Locate the cell with the specified text and output its (x, y) center coordinate. 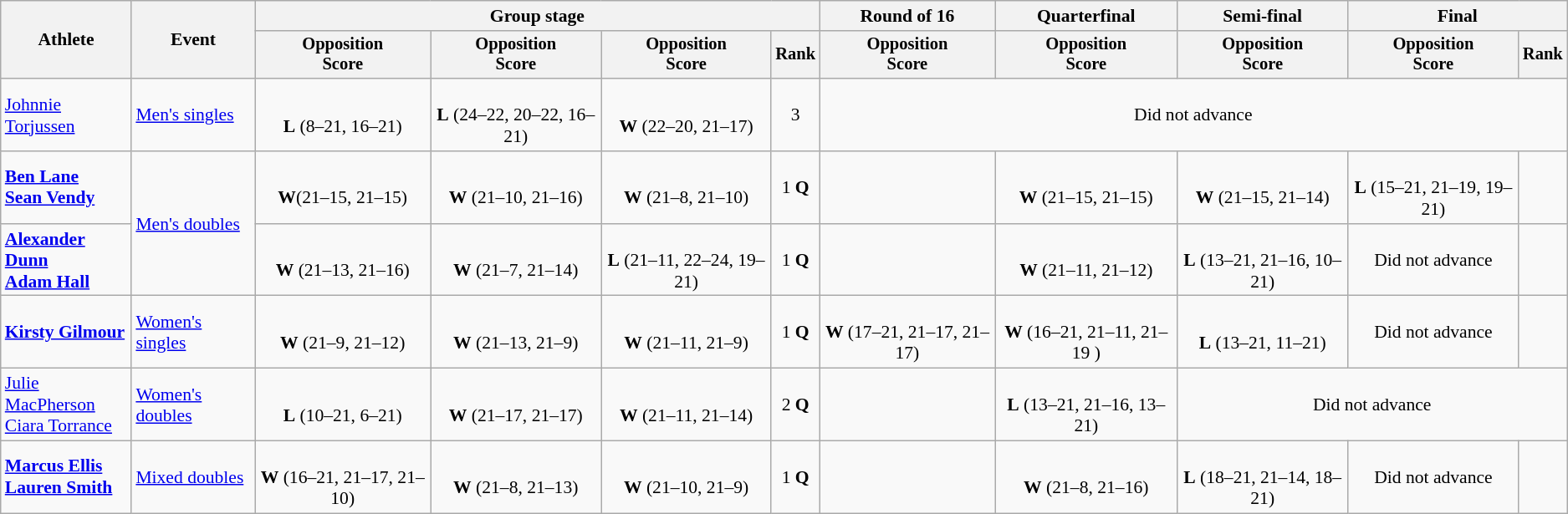
W (21–11, 21–9) (687, 333)
Julie MacPhersonCiara Torrance (67, 405)
L (24–22, 20–22, 16–21) (516, 115)
L (13–21, 11–21) (1263, 333)
Round of 16 (907, 16)
W (21–11, 21–14) (687, 405)
W (16–21, 21–11, 21–19 ) (1086, 333)
Athlete (67, 40)
W (21–8, 21–16) (1086, 478)
W (21–8, 21–10) (687, 187)
L (21–11, 22–24, 19–21) (687, 261)
Final (1458, 16)
W (21–11, 21–12) (1086, 261)
W (21–15, 21–14) (1263, 187)
Quarterfinal (1086, 16)
L (13–21, 21–16, 13–21) (1086, 405)
Men's singles (192, 115)
Marcus EllisLauren Smith (67, 478)
W (21–7, 21–14) (516, 261)
Johnnie Torjussen (67, 115)
W (22–20, 21–17) (687, 115)
2 Q (795, 405)
W (21–13, 21–9) (516, 333)
L (18–21, 21–14, 18–21) (1263, 478)
L (8–21, 16–21) (343, 115)
Semi-final (1263, 16)
Women's doubles (192, 405)
W (21–13, 21–16) (343, 261)
W (21–10, 21–16) (516, 187)
W (21–8, 21–13) (516, 478)
Kirsty Gilmour (67, 333)
Event (192, 40)
W (21–17, 21–17) (516, 405)
Group stage (537, 16)
3 (795, 115)
W (21–10, 21–9) (687, 478)
W(21–15, 21–15) (343, 187)
L (10–21, 6–21) (343, 405)
L (15–21, 21–19, 19–21) (1433, 187)
Mixed doubles (192, 478)
Alexander DunnAdam Hall (67, 261)
W (16–21, 21–17, 21–10) (343, 478)
W (17–21, 21–17, 21–17) (907, 333)
Men's doubles (192, 224)
W (21–15, 21–15) (1086, 187)
W (21–9, 21–12) (343, 333)
Ben LaneSean Vendy (67, 187)
Women's singles (192, 333)
L (13–21, 21–16, 10–21) (1263, 261)
